Provide the [x, y] coordinate of the cell's center where the given text is located.  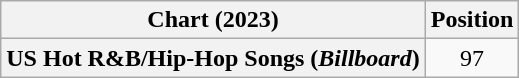
97 [472, 58]
Position [472, 20]
US Hot R&B/Hip-Hop Songs (Billboard) [213, 58]
Chart (2023) [213, 20]
